From the cell containing the given text, extract its center point as [X, Y] coordinate. 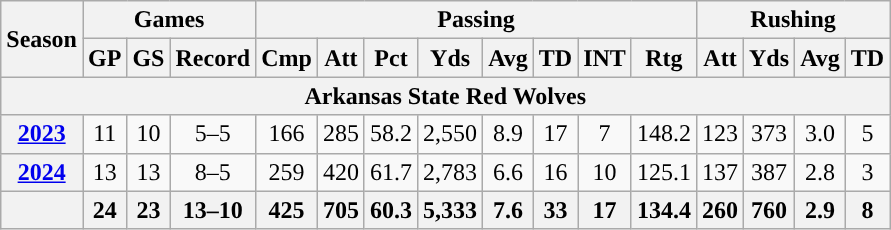
137 [720, 172]
58.2 [390, 134]
125.1 [664, 172]
8.9 [508, 134]
23 [148, 210]
2.9 [820, 210]
5 [867, 134]
2023 [42, 134]
2024 [42, 172]
24 [104, 210]
7.6 [508, 210]
5–5 [213, 134]
425 [287, 210]
7 [605, 134]
760 [770, 210]
260 [720, 210]
Pct [390, 58]
GS [148, 58]
5,333 [450, 210]
60.3 [390, 210]
259 [287, 172]
148.2 [664, 134]
705 [340, 210]
16 [555, 172]
2,783 [450, 172]
8 [867, 210]
123 [720, 134]
GP [104, 58]
134.4 [664, 210]
61.7 [390, 172]
Passing [476, 20]
8–5 [213, 172]
166 [287, 134]
3 [867, 172]
387 [770, 172]
3.0 [820, 134]
INT [605, 58]
420 [340, 172]
Record [213, 58]
Rtg [664, 58]
Season [42, 39]
11 [104, 134]
Games [168, 20]
2,550 [450, 134]
Cmp [287, 58]
2.8 [820, 172]
Rushing [792, 20]
285 [340, 134]
13–10 [213, 210]
373 [770, 134]
33 [555, 210]
6.6 [508, 172]
Arkansas State Red Wolves [446, 96]
